Detect which cell encompasses the target text, then output its (x, y) center coordinate. 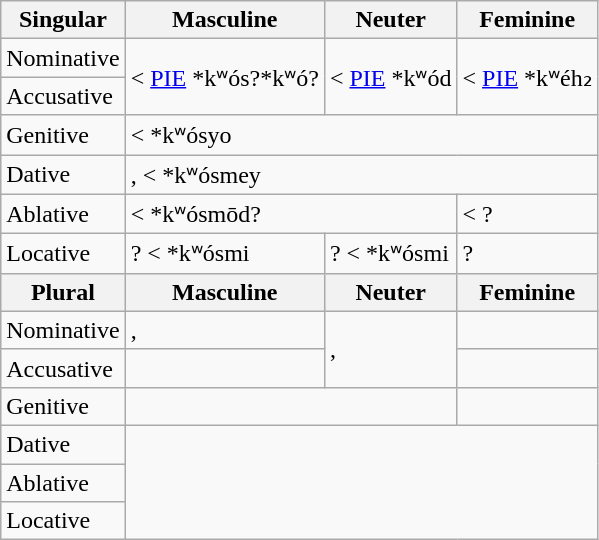
< PIE *kʷéh₂ (527, 77)
Plural (63, 292)
, < *kʷósmey (361, 174)
< *kʷósyo (361, 135)
? (527, 254)
Singular (63, 20)
< *kʷósmōd? (291, 214)
< ? (527, 214)
< PIE *kʷós?*kʷó? (224, 77)
< PIE *kʷód (390, 77)
